Locate the cell with the specified text and output its [x, y] center coordinate. 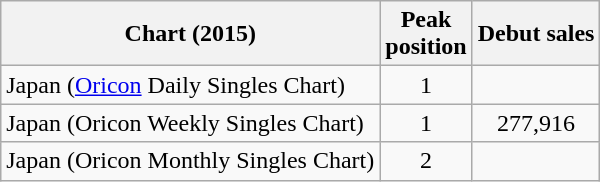
Japan (Oricon Weekly Singles Chart) [190, 123]
2 [426, 161]
Peakposition [426, 34]
Japan (Oricon Daily Singles Chart) [190, 85]
Japan (Oricon Monthly Singles Chart) [190, 161]
277,916 [536, 123]
Chart (2015) [190, 34]
Debut sales [536, 34]
